Return the [x, y] coordinate for the center point of the cell that contains the specified text.  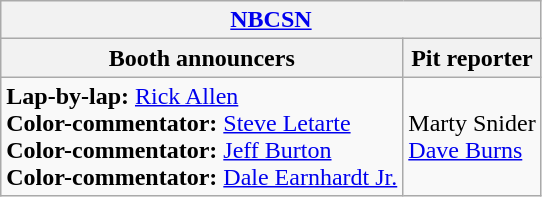
Booth announcers [202, 58]
Marty SniderDave Burns [472, 136]
NBCSN [271, 20]
Lap-by-lap: Rick AllenColor-commentator: Steve LetarteColor-commentator: Jeff BurtonColor-commentator: Dale Earnhardt Jr. [202, 136]
Pit reporter [472, 58]
